Provide the [X, Y] coordinate of the cell's center where the given text is located.  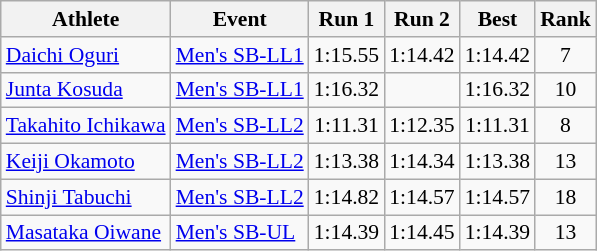
Shinji Tabuchi [86, 197]
1:14.82 [346, 197]
Run 2 [422, 19]
Takahito Ichikawa [86, 126]
Keiji Okamoto [86, 162]
Daichi Oguri [86, 55]
Athlete [86, 19]
Best [498, 19]
1:15.55 [346, 55]
1:14.34 [422, 162]
Junta Kosuda [86, 90]
1:12.35 [422, 126]
Men's SB-UL [240, 233]
Rank [566, 19]
Event [240, 19]
18 [566, 197]
8 [566, 126]
10 [566, 90]
Masataka Oiwane [86, 233]
1:14.45 [422, 233]
7 [566, 55]
Run 1 [346, 19]
